Extract the (X, Y) coordinate from the center of the cell holding the provided text.  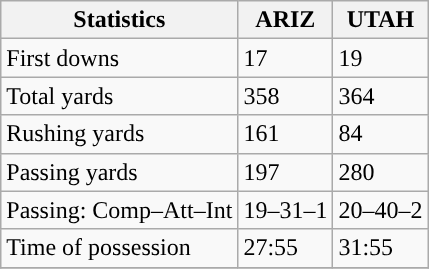
First downs (120, 58)
17 (286, 58)
Total yards (120, 96)
31:55 (380, 248)
197 (286, 172)
20–40–2 (380, 210)
UTAH (380, 20)
Passing: Comp–Att–Int (120, 210)
Rushing yards (120, 134)
19–31–1 (286, 210)
ARIZ (286, 20)
84 (380, 134)
161 (286, 134)
19 (380, 58)
27:55 (286, 248)
280 (380, 172)
Time of possession (120, 248)
Statistics (120, 20)
358 (286, 96)
364 (380, 96)
Passing yards (120, 172)
